Search for the cell housing the specified text and yield its (X, Y) center coordinate. 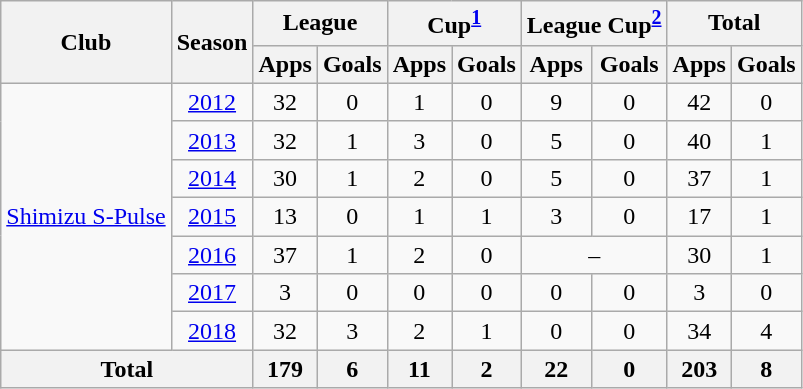
34 (699, 331)
2018 (212, 331)
40 (699, 140)
17 (699, 217)
6 (352, 369)
Shimizu S-Pulse (86, 216)
42 (699, 102)
League Cup2 (594, 24)
4 (766, 331)
Season (212, 42)
Club (86, 42)
13 (285, 217)
2013 (212, 140)
203 (699, 369)
League (320, 24)
2014 (212, 178)
2016 (212, 255)
2017 (212, 293)
2015 (212, 217)
11 (419, 369)
2012 (212, 102)
9 (556, 102)
179 (285, 369)
8 (766, 369)
22 (556, 369)
– (594, 255)
Cup1 (454, 24)
